Provide the [x, y] coordinate of the cell's center where the given text is located.  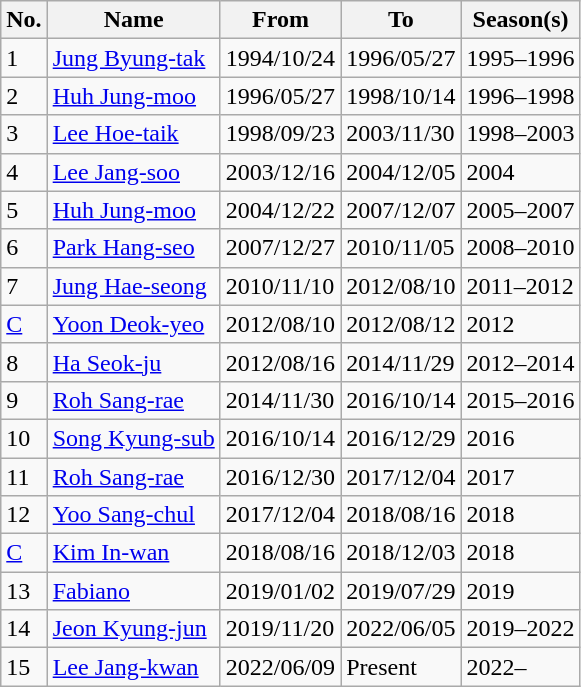
2016/12/30 [280, 477]
2010/11/05 [401, 248]
1994/10/24 [280, 58]
13 [24, 591]
1998/10/14 [401, 96]
From [280, 20]
10 [24, 438]
2010/11/10 [280, 286]
2019/01/02 [280, 591]
2 [24, 96]
Yoo Sang-chul [134, 515]
2007/12/27 [280, 248]
5 [24, 210]
2005–2007 [520, 210]
Ha Seok-ju [134, 362]
2017 [520, 477]
14 [24, 629]
2014/11/29 [401, 362]
1998/09/23 [280, 134]
2019–2022 [520, 629]
2004/12/22 [280, 210]
Lee Jang-kwan [134, 667]
Yoon Deok-yeo [134, 324]
2022/06/09 [280, 667]
2019 [520, 591]
2012 [520, 324]
Song Kyung-sub [134, 438]
Present [401, 667]
2012/08/12 [401, 324]
Jung Hae-seong [134, 286]
1995–1996 [520, 58]
2011–2012 [520, 286]
1996–1998 [520, 96]
2019/07/29 [401, 591]
2022/06/05 [401, 629]
2004 [520, 172]
15 [24, 667]
9 [24, 400]
2018/12/03 [401, 553]
2003/12/16 [280, 172]
4 [24, 172]
2014/11/30 [280, 400]
11 [24, 477]
Lee Jang-soo [134, 172]
2003/11/30 [401, 134]
Park Hang-seo [134, 248]
Season(s) [520, 20]
2022– [520, 667]
Kim In-wan [134, 553]
8 [24, 362]
To [401, 20]
Lee Hoe-taik [134, 134]
12 [24, 515]
Name [134, 20]
6 [24, 248]
2012–2014 [520, 362]
Fabiano [134, 591]
1998–2003 [520, 134]
Jung Byung-tak [134, 58]
Jeon Kyung-jun [134, 629]
No. [24, 20]
2008–2010 [520, 248]
3 [24, 134]
2019/11/20 [280, 629]
2015–2016 [520, 400]
7 [24, 286]
1 [24, 58]
2004/12/05 [401, 172]
2012/08/16 [280, 362]
2016 [520, 438]
2016/12/29 [401, 438]
2007/12/07 [401, 210]
